Return the [X, Y] coordinate for the center point of the cell that contains the specified text.  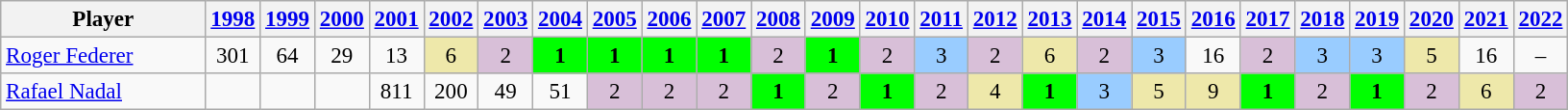
2021 [1485, 19]
Player [104, 19]
2005 [615, 19]
1998 [233, 19]
1999 [288, 19]
9 [1213, 92]
13 [396, 56]
2018 [1322, 19]
2016 [1213, 19]
Roger Federer [104, 56]
2012 [995, 19]
2010 [888, 19]
Rafael Nadal [104, 92]
200 [452, 92]
2006 [669, 19]
2020 [1432, 19]
2002 [452, 19]
2003 [505, 19]
49 [505, 92]
2019 [1378, 19]
811 [396, 92]
2011 [942, 19]
2013 [1049, 19]
2004 [561, 19]
2001 [396, 19]
2015 [1159, 19]
2017 [1268, 19]
2009 [832, 19]
301 [233, 56]
64 [288, 56]
2000 [342, 19]
2014 [1105, 19]
4 [995, 92]
– [1541, 56]
51 [561, 92]
2022 [1541, 19]
2008 [778, 19]
2007 [724, 19]
29 [342, 56]
